Return the (X, Y) coordinate for the center point of the cell that contains the specified text.  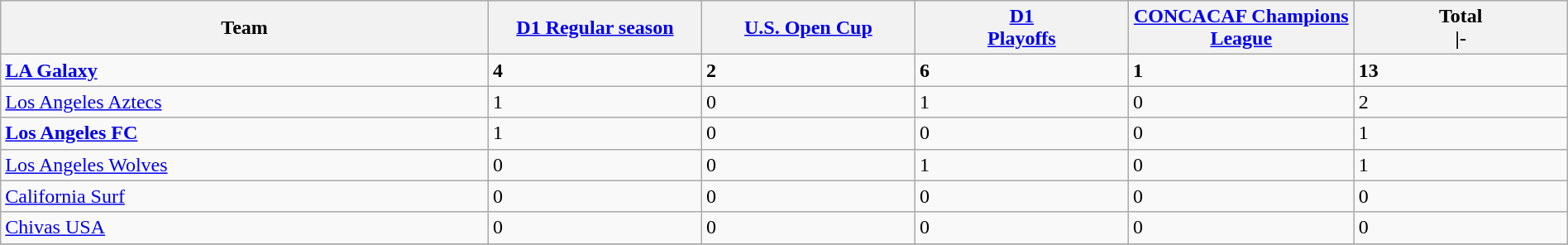
4 (595, 70)
LA Galaxy (245, 70)
U.S. Open Cup (808, 28)
Total|- (1460, 28)
Los Angeles Aztecs (245, 102)
6 (1021, 70)
Team (245, 28)
D1 Playoffs (1021, 28)
California Surf (245, 196)
CONCACAF Champions League (1241, 28)
D1 Regular season (595, 28)
Los Angeles Wolves (245, 165)
Chivas USA (245, 228)
Los Angeles FC (245, 133)
13 (1460, 70)
